Determine the (X, Y) coordinate at the center of the cell enclosing the given text.  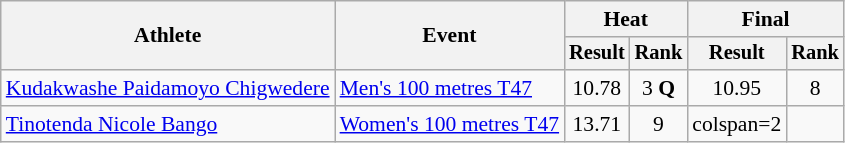
Women's 100 metres T47 (450, 124)
3 Q (659, 88)
Kudakwashe Paidamoyo Chigwedere (168, 88)
Men's 100 metres T47 (450, 88)
9 (659, 124)
13.71 (597, 124)
8 (815, 88)
Final (766, 19)
10.95 (736, 88)
Tinotenda Nicole Bango (168, 124)
10.78 (597, 88)
Athlete (168, 36)
Heat (626, 19)
Event (450, 36)
colspan=2 (736, 124)
